Detect which cell encompasses the target text, then output its [X, Y] center coordinate. 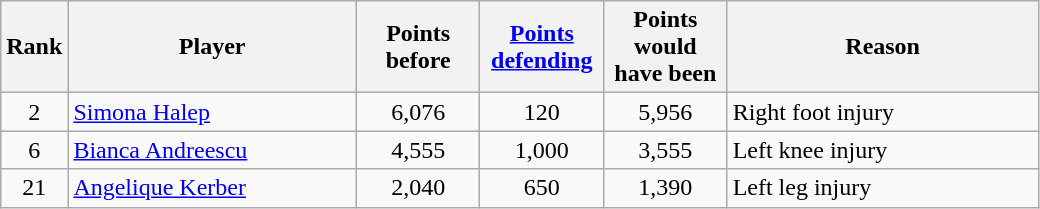
6,076 [418, 112]
21 [34, 188]
2 [34, 112]
Angelique Kerber [212, 188]
Points before [418, 47]
Bianca Andreescu [212, 150]
Right foot injury [882, 112]
Points defending [542, 47]
120 [542, 112]
1,390 [666, 188]
4,555 [418, 150]
3,555 [666, 150]
1,000 [542, 150]
Left knee injury [882, 150]
5,956 [666, 112]
650 [542, 188]
6 [34, 150]
Left leg injury [882, 188]
Reason [882, 47]
Rank [34, 47]
Player [212, 47]
Simona Halep [212, 112]
Points would have been [666, 47]
2,040 [418, 188]
